Output the [X, Y] coordinate of the center of the cell containing the given text.  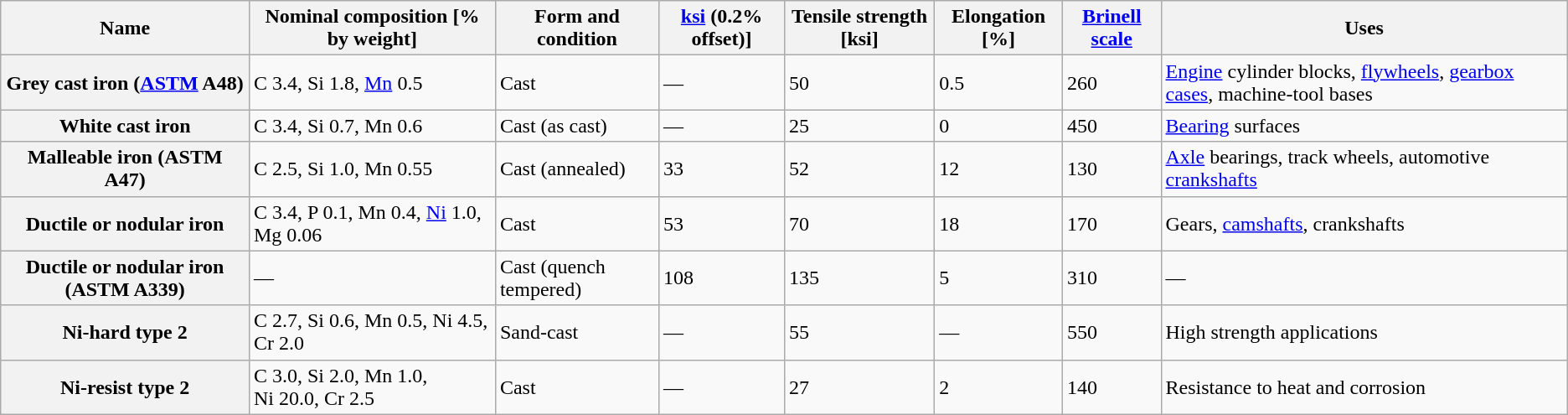
Axle bearings, track wheels, automotive crankshafts [1364, 169]
Elongation [%] [998, 29]
310 [1112, 278]
130 [1112, 169]
C 3.4, Si 1.8, Mn 0.5 [372, 82]
Brinell scale [1112, 29]
Tensile strength [ksi] [859, 29]
Gears, camshafts, crankshafts [1364, 223]
170 [1112, 223]
High strength applications [1364, 332]
140 [1112, 387]
Resistance to heat and corrosion [1364, 387]
70 [859, 223]
25 [859, 126]
Engine cylinder blocks, flywheels, gearbox cases, machine-tool bases [1364, 82]
50 [859, 82]
550 [1112, 332]
White cast iron [126, 126]
0.5 [998, 82]
C 3.0, Si 2.0, Mn 1.0, Ni 20.0, Cr 2.5 [372, 387]
27 [859, 387]
Sand-cast [576, 332]
Cast (quench tempered) [576, 278]
Bearing surfaces [1364, 126]
Cast (as cast) [576, 126]
33 [722, 169]
18 [998, 223]
Ni-resist type 2 [126, 387]
5 [998, 278]
ksi (0.2% offset)] [722, 29]
0 [998, 126]
C 2.7, Si 0.6, Mn 0.5, Ni 4.5, Cr 2.0 [372, 332]
Name [126, 29]
Uses [1364, 29]
Ductile or nodular iron [126, 223]
108 [722, 278]
52 [859, 169]
C 3.4, Si 0.7, Mn 0.6 [372, 126]
450 [1112, 126]
Ductile or nodular iron (ASTM A339) [126, 278]
Cast (annealed) [576, 169]
C 3.4, P 0.1, Mn 0.4, Ni 1.0, Mg 0.06 [372, 223]
C 2.5, Si 1.0, Mn 0.55 [372, 169]
Form and condition [576, 29]
55 [859, 332]
Nominal composition [% by weight] [372, 29]
260 [1112, 82]
12 [998, 169]
Ni-hard type 2 [126, 332]
Malleable iron (ASTM A47) [126, 169]
53 [722, 223]
135 [859, 278]
Grey cast iron (ASTM A48) [126, 82]
2 [998, 387]
